Pinpoint the cell where the given text exists, returning its (x, y) midpoint coordinate. 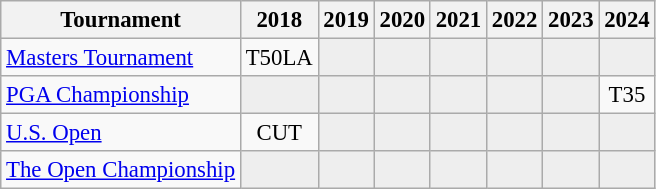
Tournament (121, 20)
2019 (346, 20)
2021 (458, 20)
Masters Tournament (121, 58)
CUT (279, 133)
PGA Championship (121, 95)
2022 (515, 20)
T35 (627, 95)
U.S. Open (121, 133)
2018 (279, 20)
T50LA (279, 58)
2024 (627, 20)
The Open Championship (121, 170)
2020 (402, 20)
2023 (571, 20)
